Detect which cell encompasses the target text, then output its (X, Y) center coordinate. 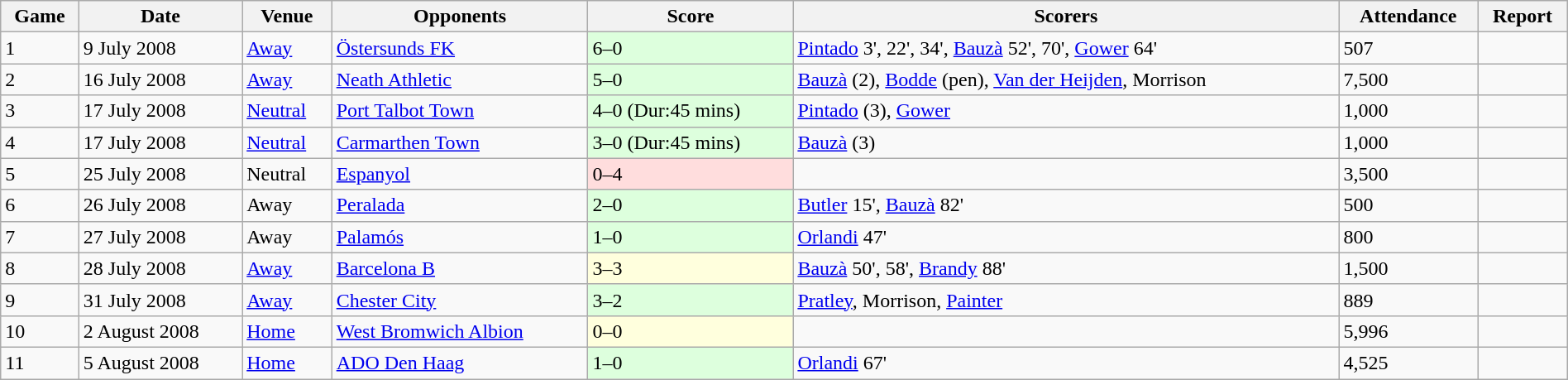
Bauzà 50', 58', Brandy 88' (1066, 268)
Date (160, 17)
3–0 (Dur:45 mins) (691, 142)
Palamós (460, 237)
Bauzà (3) (1066, 142)
500 (1408, 205)
7,500 (1408, 79)
West Bromwich Albion (460, 331)
6–0 (691, 48)
2 August 2008 (160, 331)
Opponents (460, 17)
4,525 (1408, 363)
Peralada (460, 205)
27 July 2008 (160, 237)
Neath Athletic (460, 79)
800 (1408, 237)
3–2 (691, 300)
Espanyol (460, 174)
5 (40, 174)
7 (40, 237)
5 August 2008 (160, 363)
Carmarthen Town (460, 142)
10 (40, 331)
2 (40, 79)
Attendance (1408, 17)
889 (1408, 300)
Scorers (1066, 17)
Pintado (3), Gower (1066, 111)
0–4 (691, 174)
3 (40, 111)
28 July 2008 (160, 268)
ADO Den Haag (460, 363)
Östersunds FK (460, 48)
4 (40, 142)
Venue (287, 17)
16 July 2008 (160, 79)
31 July 2008 (160, 300)
Report (1523, 17)
9 July 2008 (160, 48)
5,996 (1408, 331)
Barcelona B (460, 268)
507 (1408, 48)
Score (691, 17)
4–0 (Dur:45 mins) (691, 111)
Pratley, Morrison, Painter (1066, 300)
Orlandi 67' (1066, 363)
1 (40, 48)
2–0 (691, 205)
Chester City (460, 300)
6 (40, 205)
25 July 2008 (160, 174)
Pintado 3', 22', 34', Bauzà 52', 70', Gower 64' (1066, 48)
8 (40, 268)
0–0 (691, 331)
Butler 15', Bauzà 82' (1066, 205)
3–3 (691, 268)
5–0 (691, 79)
11 (40, 363)
9 (40, 300)
Bauzà (2), Bodde (pen), Van der Heijden, Morrison (1066, 79)
Orlandi 47' (1066, 237)
1,500 (1408, 268)
Port Talbot Town (460, 111)
26 July 2008 (160, 205)
3,500 (1408, 174)
Game (40, 17)
